Identify which cell holds the provided text, then report its (x, y) central coordinate. 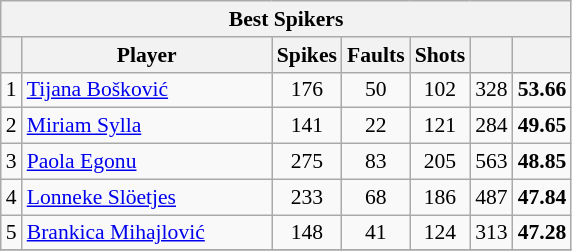
124 (440, 233)
Tijana Bošković (147, 90)
4 (12, 197)
176 (307, 90)
2 (12, 126)
205 (440, 162)
Spikes (307, 55)
22 (376, 126)
313 (492, 233)
121 (440, 126)
Player (147, 55)
Miriam Sylla (147, 126)
47.84 (542, 197)
233 (307, 197)
3 (12, 162)
1 (12, 90)
83 (376, 162)
284 (492, 126)
Paola Egonu (147, 162)
487 (492, 197)
47.28 (542, 233)
102 (440, 90)
Lonneke Slöetjes (147, 197)
49.65 (542, 126)
53.66 (542, 90)
141 (307, 126)
Best Spikers (286, 19)
186 (440, 197)
148 (307, 233)
68 (376, 197)
41 (376, 233)
275 (307, 162)
Brankica Mihajlović (147, 233)
328 (492, 90)
50 (376, 90)
Shots (440, 55)
48.85 (542, 162)
Faults (376, 55)
563 (492, 162)
5 (12, 233)
